Determine the [X, Y] coordinate at the center of the cell enclosing the given text.  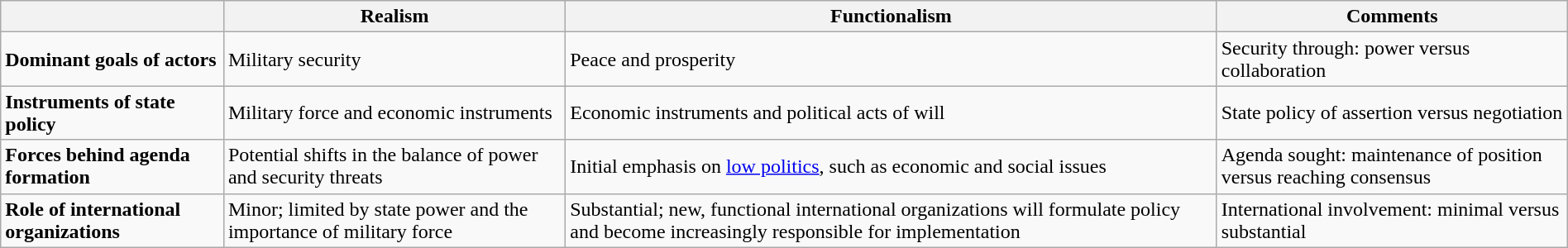
Peace and prosperity [892, 60]
Substantial; new, functional international organizations will formulate policy and become increasingly responsible for implementation [892, 220]
Economic instruments and political acts of will [892, 112]
Comments [1392, 17]
Functionalism [892, 17]
Instruments of state policy [112, 112]
Security through: power versus collaboration [1392, 60]
Minor; limited by state power and the importance of military force [394, 220]
Role of international organizations [112, 220]
Dominant goals of actors [112, 60]
Realism [394, 17]
Agenda sought: maintenance of position versus reaching consensus [1392, 167]
International involvement: minimal versus substantial [1392, 220]
Military force and economic instruments [394, 112]
Forces behind agenda formation [112, 167]
Military security [394, 60]
State policy of assertion versus negotiation [1392, 112]
Potential shifts in the balance of power and security threats [394, 167]
Initial emphasis on low politics, such as economic and social issues [892, 167]
